Output the (x, y) coordinate of the center of the cell containing the given text.  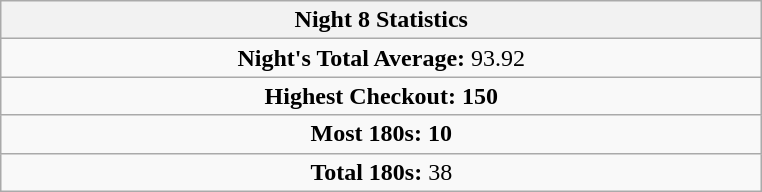
Night 8 Statistics (382, 20)
Night's Total Average: 93.92 (382, 58)
Total 180s: 38 (382, 172)
Most 180s: 10 (382, 134)
Highest Checkout: 150 (382, 96)
